Scan for the cell matching the given text and deliver its (x, y) coordinate at center. 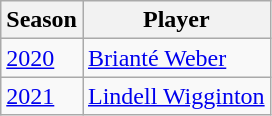
Season (42, 20)
Lindell Wigginton (176, 96)
2020 (42, 58)
Player (176, 20)
Brianté Weber (176, 58)
2021 (42, 96)
